Extract the (X, Y) coordinate from the center of the cell holding the provided text.  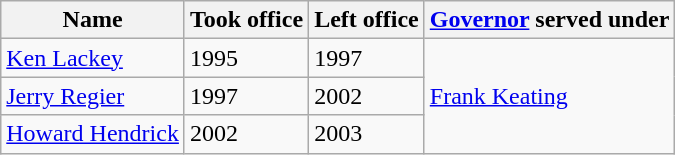
Jerry Regier (93, 96)
2003 (367, 134)
1995 (246, 58)
Name (93, 20)
Howard Hendrick (93, 134)
Took office (246, 20)
Ken Lackey (93, 58)
Left office (367, 20)
Frank Keating (550, 96)
Governor served under (550, 20)
